Provide the (x, y) coordinate of the cell's center where the given text is located.  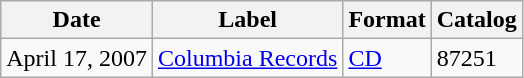
CD (387, 58)
Format (387, 20)
April 17, 2007 (77, 58)
Label (247, 20)
87251 (476, 58)
Columbia Records (247, 58)
Date (77, 20)
Catalog (476, 20)
